Return the (x, y) coordinate for the center point of the cell that contains the specified text.  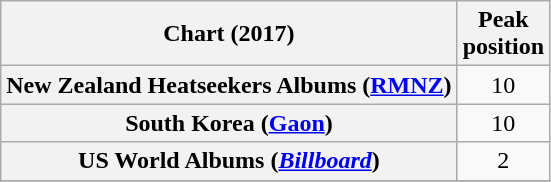
Chart (2017) (229, 34)
New Zealand Heatseekers Albums (RMNZ) (229, 85)
US World Albums (Billboard) (229, 161)
South Korea (Gaon) (229, 123)
Peak position (503, 34)
2 (503, 161)
